From the cell containing the given text, extract its center point as (x, y) coordinate. 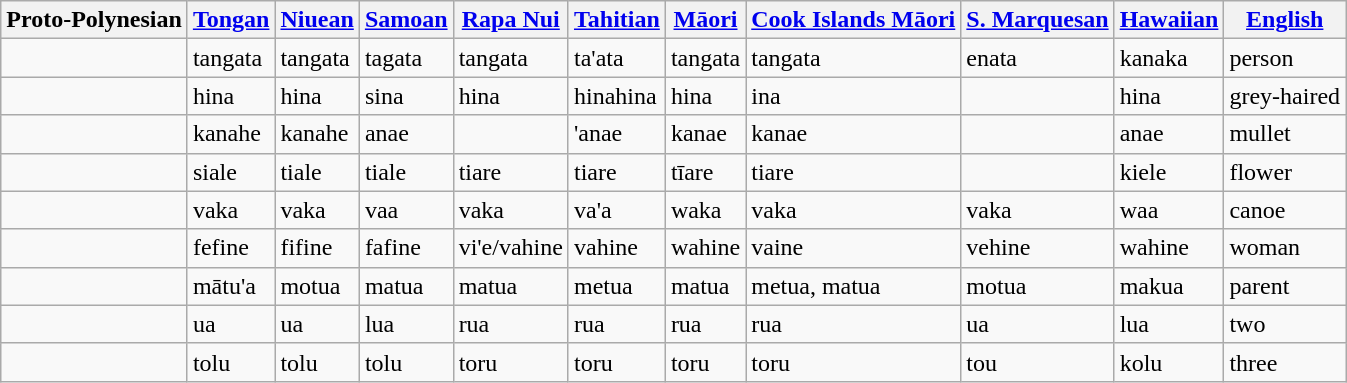
flower (1285, 172)
grey-haired (1285, 96)
two (1285, 324)
Māori (705, 20)
vaine (854, 248)
mātu'a (231, 286)
vaa (406, 210)
Proto-Polynesian (94, 20)
Rapa Nui (510, 20)
three (1285, 362)
kolu (1169, 362)
enata (1038, 58)
makua (1169, 286)
ina (854, 96)
siale (231, 172)
mullet (1285, 134)
metua, matua (854, 286)
Niuean (317, 20)
person (1285, 58)
waa (1169, 210)
fefine (231, 248)
Cook Islands Māori (854, 20)
Tahitian (616, 20)
tou (1038, 362)
sina (406, 96)
parent (1285, 286)
kiele (1169, 172)
Tongan (231, 20)
hinahina (616, 96)
fafine (406, 248)
canoe (1285, 210)
English (1285, 20)
ta'ata (616, 58)
vehine (1038, 248)
waka (705, 210)
metua (616, 286)
vahine (616, 248)
vi'e/vahine (510, 248)
fifine (317, 248)
kanaka (1169, 58)
'anae (616, 134)
woman (1285, 248)
va'a (616, 210)
S. Marquesan (1038, 20)
tagata (406, 58)
Samoan (406, 20)
tīare (705, 172)
Hawaiian (1169, 20)
